Locate the cell with the specified text and output its (x, y) center coordinate. 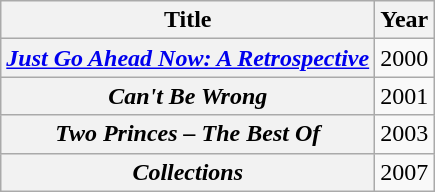
2001 (404, 96)
Two Princes – The Best Of (188, 134)
2007 (404, 172)
Collections (188, 172)
2003 (404, 134)
2000 (404, 58)
Can't Be Wrong (188, 96)
Year (404, 20)
Just Go Ahead Now: A Retrospective (188, 58)
Title (188, 20)
